Find where the given text appears and provide that cell's center as [x, y] coordinate. 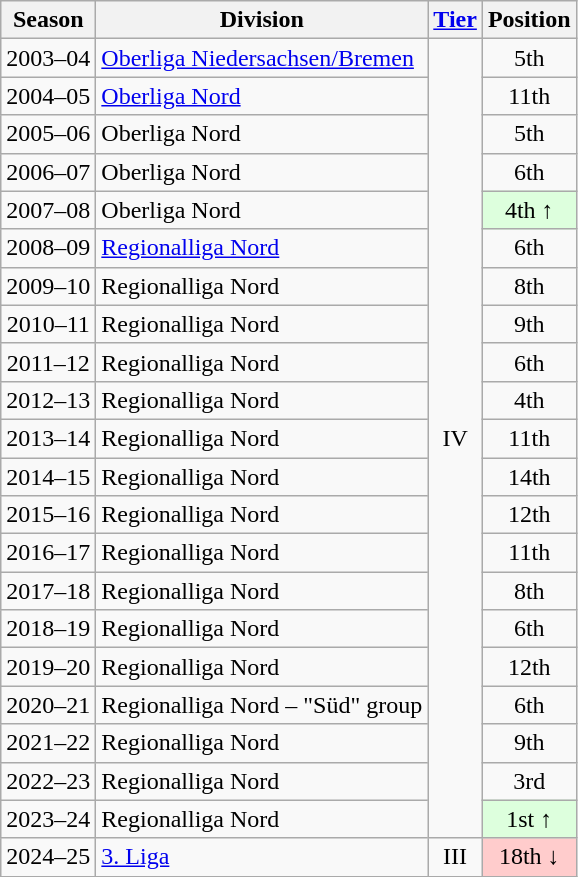
2004–05 [48, 96]
2003–04 [48, 58]
1st ↑ [529, 819]
2006–07 [48, 172]
2009–10 [48, 286]
Tier [456, 20]
2024–25 [48, 857]
Season [48, 20]
Position [529, 20]
2010–11 [48, 324]
2019–20 [48, 667]
2012–13 [48, 400]
2011–12 [48, 362]
Regionalliga Nord – "Süd" group [262, 705]
2023–24 [48, 819]
2018–19 [48, 629]
2020–21 [48, 705]
4th [529, 400]
18th ↓ [529, 857]
2016–17 [48, 553]
3rd [529, 781]
3. Liga [262, 857]
Oberliga Niedersachsen/Bremen [262, 58]
2007–08 [48, 210]
Division [262, 20]
2017–18 [48, 591]
2014–15 [48, 477]
2005–06 [48, 134]
4th ↑ [529, 210]
IV [456, 438]
2021–22 [48, 743]
2015–16 [48, 515]
14th [529, 477]
2022–23 [48, 781]
2008–09 [48, 248]
2013–14 [48, 438]
III [456, 857]
